Capture the cell that displays the provided text and extract its [x, y] central coordinate. 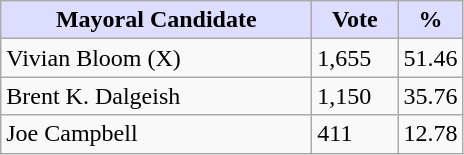
Brent K. Dalgeish [156, 96]
51.46 [430, 58]
Vote [355, 20]
Joe Campbell [156, 134]
1,655 [355, 58]
1,150 [355, 96]
% [430, 20]
35.76 [430, 96]
Vivian Bloom (X) [156, 58]
12.78 [430, 134]
Mayoral Candidate [156, 20]
411 [355, 134]
